Search for the cell housing the specified text and yield its [x, y] center coordinate. 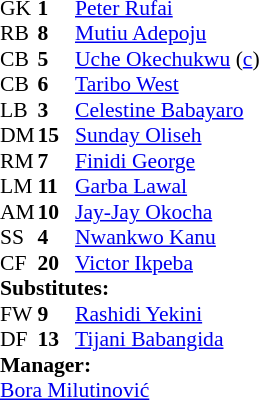
AM [19, 212]
9 [57, 314]
7 [57, 161]
LB [19, 110]
DM [19, 135]
8 [57, 33]
13 [57, 339]
DF [19, 339]
3 [57, 110]
5 [57, 59]
LM [19, 187]
SS [19, 237]
20 [57, 263]
RM [19, 161]
10 [57, 212]
CF [19, 263]
RB [19, 33]
6 [57, 85]
15 [57, 135]
4 [57, 237]
FW [19, 314]
11 [57, 187]
